Determine the (X, Y) coordinate at the center of the cell enclosing the given text.  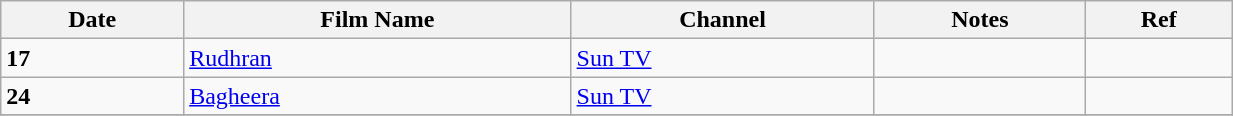
17 (92, 58)
Date (92, 20)
Film Name (378, 20)
Rudhran (378, 58)
Bagheera (378, 96)
Notes (980, 20)
24 (92, 96)
Ref (1159, 20)
Channel (722, 20)
